Determine the [x, y] coordinate at the center of the cell enclosing the given text.  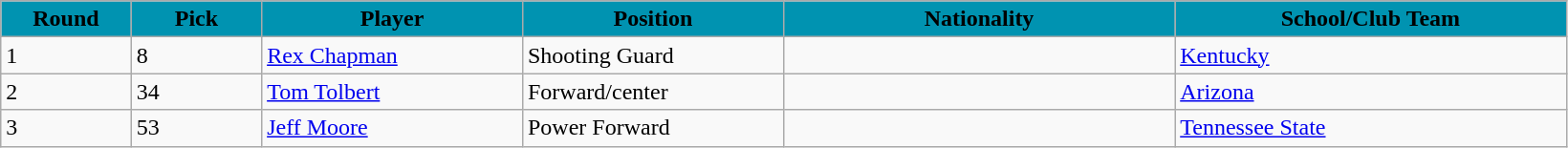
School/Club Team [1371, 19]
Position [652, 19]
53 [196, 128]
Forward/center [652, 92]
Tom Tolbert [392, 92]
3 [66, 128]
Player [392, 19]
1 [66, 55]
Round [66, 19]
Power Forward [652, 128]
Kentucky [1371, 55]
Pick [196, 19]
Shooting Guard [652, 55]
34 [196, 92]
Jeff Moore [392, 128]
Rex Chapman [392, 55]
8 [196, 55]
Arizona [1371, 92]
Nationality [979, 19]
2 [66, 92]
Tennessee State [1371, 128]
